Return the (X, Y) coordinate for the center point of the cell that contains the specified text.  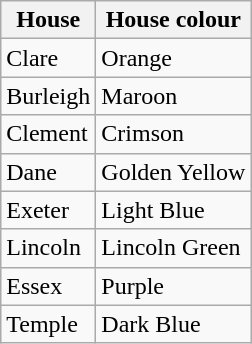
Lincoln Green (174, 248)
House (48, 20)
Maroon (174, 96)
Burleigh (48, 96)
Light Blue (174, 210)
Temple (48, 324)
Essex (48, 286)
Crimson (174, 134)
Clement (48, 134)
House colour (174, 20)
Dark Blue (174, 324)
Exeter (48, 210)
Clare (48, 58)
Golden Yellow (174, 172)
Purple (174, 286)
Dane (48, 172)
Lincoln (48, 248)
Orange (174, 58)
